From the cell containing the given text, extract its center point as [x, y] coordinate. 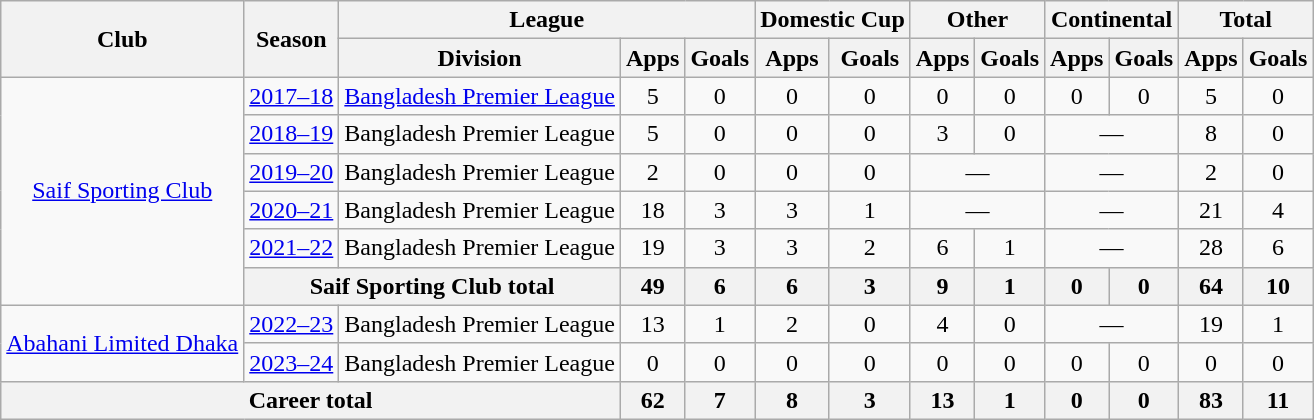
2022–23 [292, 324]
Abahani Limited Dhaka [122, 343]
7 [720, 400]
Saif Sporting Club total [432, 286]
10 [1278, 286]
9 [942, 286]
League [547, 20]
83 [1211, 400]
49 [652, 286]
2021–22 [292, 248]
2020–21 [292, 210]
11 [1278, 400]
Total [1246, 20]
Saif Sporting Club [122, 191]
Club [122, 39]
21 [1211, 210]
62 [652, 400]
2023–24 [292, 362]
2018–19 [292, 134]
64 [1211, 286]
28 [1211, 248]
2019–20 [292, 172]
Domestic Cup [833, 20]
Continental [1112, 20]
Division [480, 58]
18 [652, 210]
Season [292, 39]
2017–18 [292, 96]
Other [977, 20]
Career total [311, 400]
